Capture the cell that displays the provided text and extract its [X, Y] central coordinate. 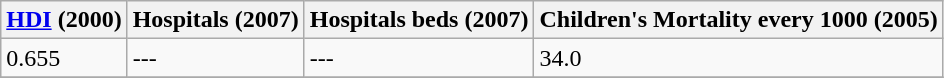
Hospitals (2007) [216, 20]
34.0 [738, 58]
HDI (2000) [64, 20]
Children's Mortality every 1000 (2005) [738, 20]
Hospitals beds (2007) [419, 20]
0.655 [64, 58]
